Output the [x, y] coordinate of the center of the cell containing the given text.  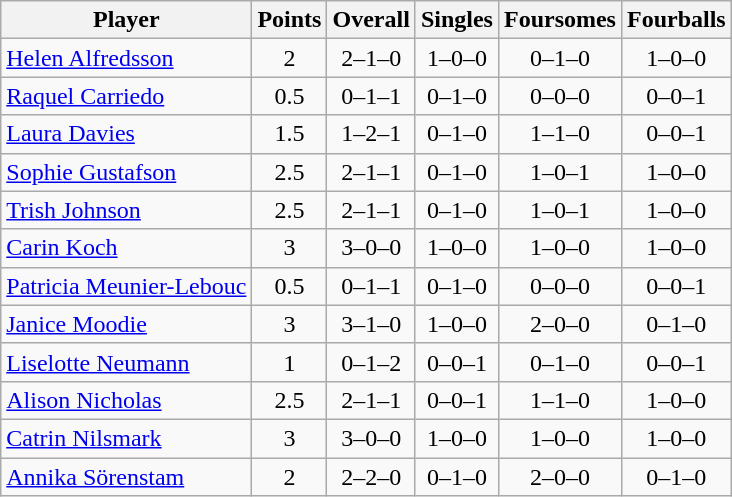
2–2–0 [371, 477]
Foursomes [560, 20]
Alison Nicholas [126, 400]
Annika Sörenstam [126, 477]
Raquel Carriedo [126, 96]
1.5 [290, 134]
Patricia Meunier-Lebouc [126, 286]
Liselotte Neumann [126, 362]
2–1–0 [371, 58]
Helen Alfredsson [126, 58]
Janice Moodie [126, 324]
1 [290, 362]
Fourballs [676, 20]
Overall [371, 20]
Trish Johnson [126, 210]
Singles [456, 20]
1–2–1 [371, 134]
Points [290, 20]
0–1–2 [371, 362]
Carin Koch [126, 248]
Sophie Gustafson [126, 172]
3–1–0 [371, 324]
Player [126, 20]
Laura Davies [126, 134]
Catrin Nilsmark [126, 438]
